Find where the given text appears and provide that cell's center as [X, Y] coordinate. 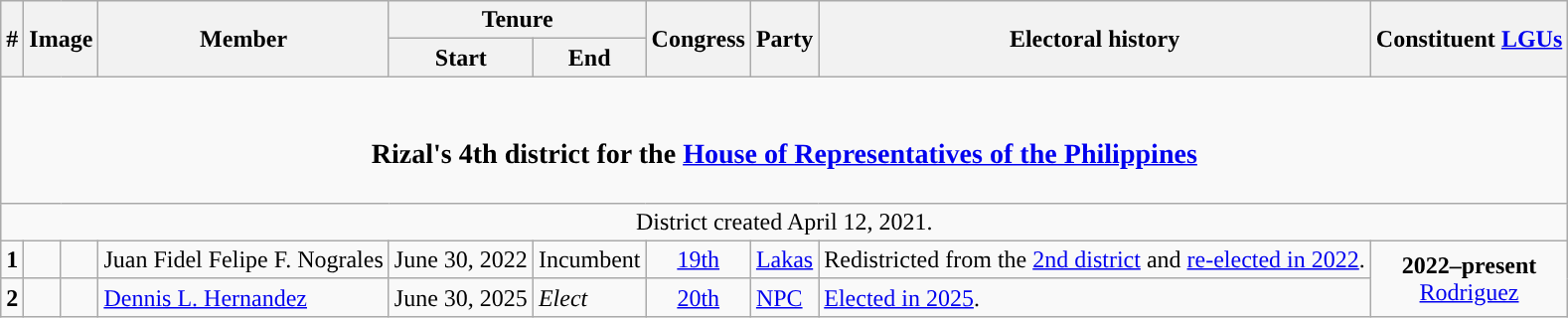
Juan Fidel Felipe F. Nograles [243, 259]
District created April 12, 2021. [785, 222]
1 [12, 259]
Start [461, 58]
Dennis L. Hernandez [243, 297]
19th [698, 259]
June 30, 2025 [461, 297]
20th [698, 297]
Congress [698, 39]
Redistricted from the 2nd district and re-elected in 2022. [1095, 259]
NPC [784, 297]
Lakas [784, 259]
Elect [589, 297]
Constituent LGUs [1469, 39]
Tenure [517, 20]
Elected in 2025. [1095, 297]
June 30, 2022 [461, 259]
Electoral history [1095, 39]
Party [784, 39]
Member [243, 39]
2022–presentRodriguez [1469, 278]
End [589, 58]
# [12, 39]
Image [62, 39]
Rizal's 4th district for the House of Representatives of the Philippines [785, 139]
Incumbent [589, 259]
2 [12, 297]
